Pinpoint the cell where the given text exists, returning its [x, y] midpoint coordinate. 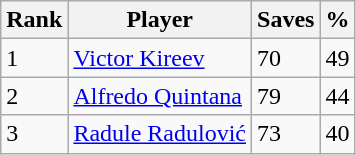
1 [34, 58]
Saves [286, 20]
2 [34, 96]
Rank [34, 20]
Radule Radulović [160, 134]
Alfredo Quintana [160, 96]
73 [286, 134]
% [338, 20]
49 [338, 58]
70 [286, 58]
79 [286, 96]
40 [338, 134]
Victor Kireev [160, 58]
Player [160, 20]
44 [338, 96]
3 [34, 134]
